Detect which cell encompasses the target text, then output its [x, y] center coordinate. 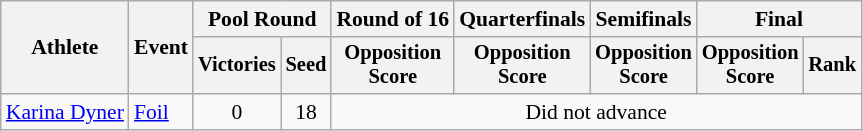
0 [237, 112]
Athlete [65, 48]
Semifinals [644, 19]
Karina Dyner [65, 112]
Event [161, 48]
Victories [237, 66]
Foil [161, 112]
18 [306, 112]
Rank [832, 66]
Seed [306, 66]
Quarterfinals [522, 19]
Final [779, 19]
Round of 16 [392, 19]
Did not advance [596, 112]
Pool Round [262, 19]
